Scan for the cell matching the given text and deliver its [X, Y] coordinate at center. 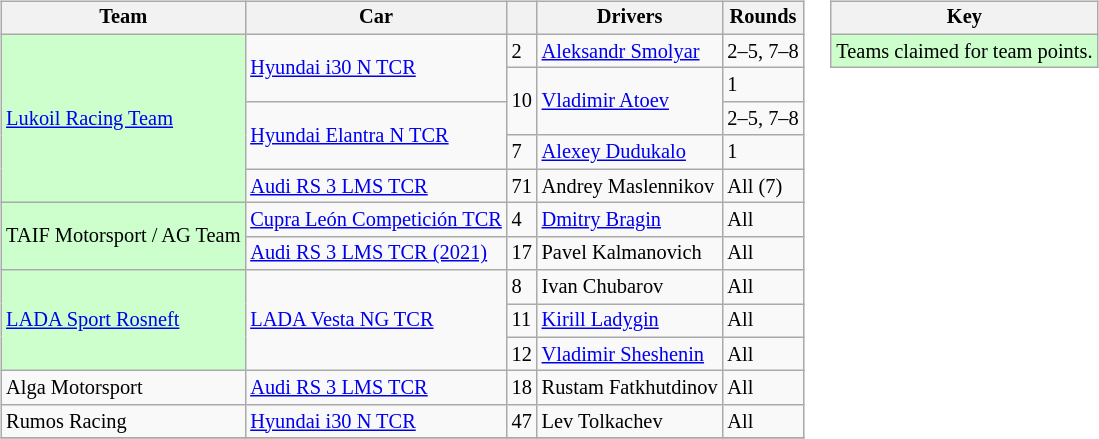
Key [964, 18]
Lev Tolkachev [630, 422]
Lukoil Racing Team [123, 118]
TAIF Motorsport / AG Team [123, 236]
2 [522, 51]
7 [522, 152]
12 [522, 354]
Ivan Chubarov [630, 287]
Kirill Ladygin [630, 321]
All (7) [764, 186]
Rumos Racing [123, 422]
Cupra León Competición TCR [376, 220]
Vladimir Sheshenin [630, 354]
Rustam Fatkhutdinov [630, 388]
10 [522, 102]
Rounds [764, 18]
LADA Vesta NG TCR [376, 320]
Hyundai Elantra N TCR [376, 136]
Teams claimed for team points. [964, 51]
8 [522, 287]
11 [522, 321]
4 [522, 220]
LADA Sport Rosneft [123, 320]
Car [376, 18]
Vladimir Atoev [630, 102]
Aleksandr Smolyar [630, 51]
71 [522, 186]
18 [522, 388]
47 [522, 422]
17 [522, 253]
Alexey Dudukalo [630, 152]
Drivers [630, 18]
Audi RS 3 LMS TCR (2021) [376, 253]
Pavel Kalmanovich [630, 253]
Andrey Maslennikov [630, 186]
Alga Motorsport [123, 388]
Team [123, 18]
Dmitry Bragin [630, 220]
